Pinpoint the cell where the given text exists, returning its [X, Y] midpoint coordinate. 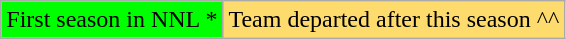
First season in NNL * [112, 20]
Team departed after this season ^^ [394, 20]
